Capture the cell that displays the provided text and extract its [x, y] central coordinate. 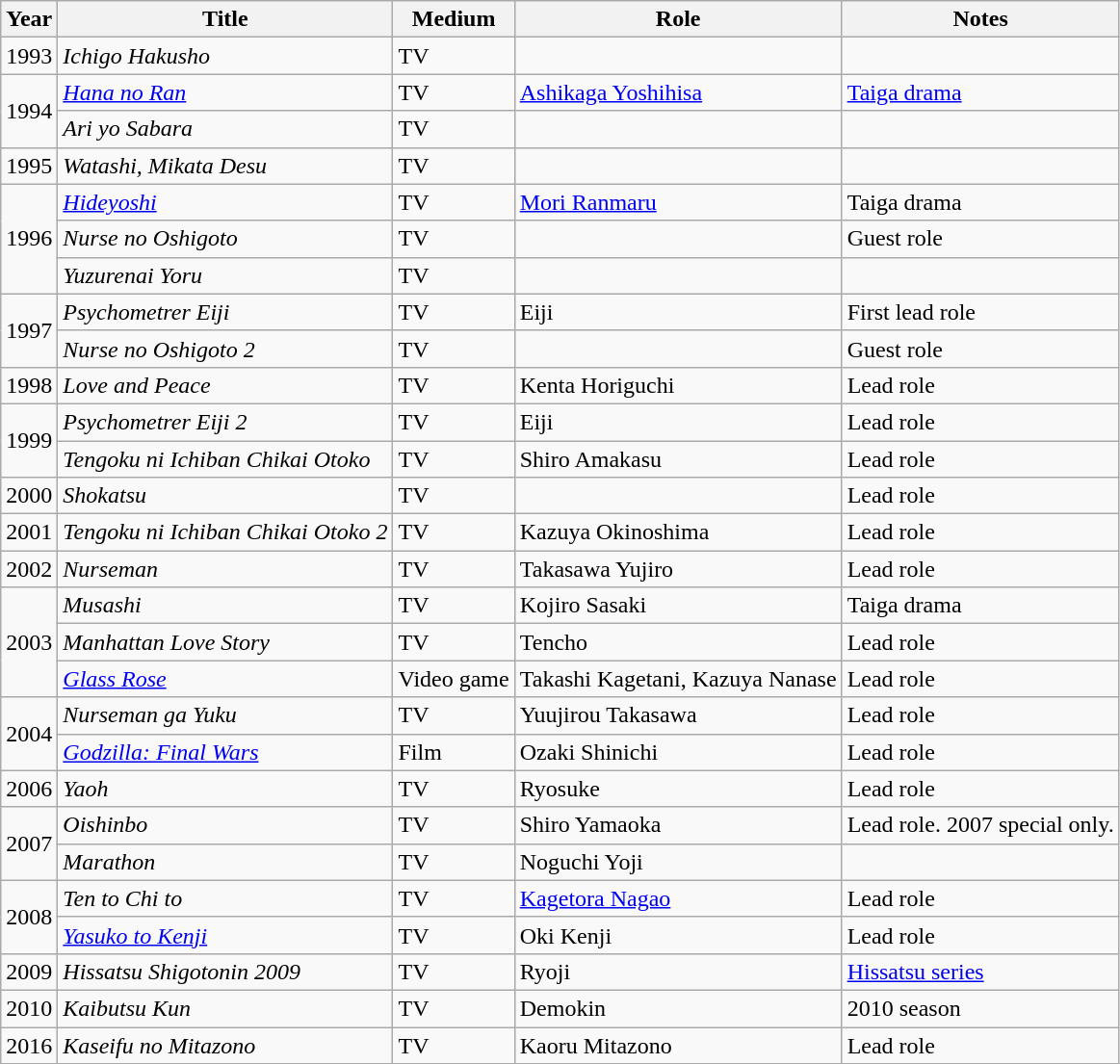
Godzilla: Final Wars [225, 752]
2002 [29, 569]
2003 [29, 642]
Shokatsu [225, 496]
Film [454, 752]
Tencho [678, 642]
Ashikaga Yoshihisa [678, 92]
Ari yo Sabara [225, 129]
Ryosuke [678, 789]
Tengoku ni Ichiban Chikai Otoko 2 [225, 532]
Psychometrer Eiji [225, 312]
Title [225, 19]
Nurseman [225, 569]
2007 [29, 843]
2010 season [980, 1008]
Video game [454, 679]
Demokin [678, 1008]
Hissatsu Shigotonin 2009 [225, 972]
Oishinbo [225, 825]
Glass Rose [225, 679]
Kaoru Mitazono [678, 1045]
Nurse no Oshigoto [225, 239]
1997 [29, 330]
Nurseman ga Yuku [225, 715]
Tengoku ni Ichiban Chikai Otoko [225, 459]
Manhattan Love Story [225, 642]
Ichigo Hakusho [225, 56]
Love and Peace [225, 385]
1994 [29, 111]
Oki Kenji [678, 935]
2004 [29, 734]
Noguchi Yoji [678, 862]
Yasuko to Kenji [225, 935]
Yaoh [225, 789]
Yuujirou Takasawa [678, 715]
Shiro Yamaoka [678, 825]
Ozaki Shinichi [678, 752]
Lead role. 2007 special only. [980, 825]
Musashi [225, 606]
2016 [29, 1045]
1993 [29, 56]
1999 [29, 440]
2001 [29, 532]
Hana no Ran [225, 92]
Kojiro Sasaki [678, 606]
Hissatsu series [980, 972]
Kaibutsu Kun [225, 1008]
Psychometrer Eiji 2 [225, 422]
Kenta Horiguchi [678, 385]
Year [29, 19]
Kazuya Okinoshima [678, 532]
2000 [29, 496]
Notes [980, 19]
1996 [29, 239]
Kaseifu no Mitazono [225, 1045]
Yuzurenai Yoru [225, 275]
2008 [29, 917]
Watashi, Mikata Desu [225, 166]
Takashi Kagetani, Kazuya Nanase [678, 679]
Role [678, 19]
2009 [29, 972]
1995 [29, 166]
2010 [29, 1008]
Marathon [225, 862]
Shiro Amakasu [678, 459]
1998 [29, 385]
Kagetora Nagao [678, 898]
Ryoji [678, 972]
Mori Ranmaru [678, 202]
2006 [29, 789]
Medium [454, 19]
First lead role [980, 312]
Takasawa Yujiro [678, 569]
Hideyoshi [225, 202]
Nurse no Oshigoto 2 [225, 349]
Ten to Chi to [225, 898]
